Output the [x, y] coordinate of the center of the cell containing the given text.  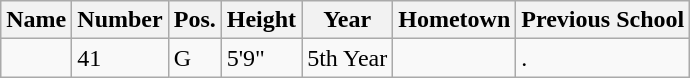
Year [348, 20]
. [603, 58]
Number [120, 20]
Previous School [603, 20]
Pos. [194, 20]
5'9" [261, 58]
Name [36, 20]
Height [261, 20]
G [194, 58]
41 [120, 58]
Hometown [454, 20]
5th Year [348, 58]
